Scan for the cell matching the given text and deliver its [X, Y] coordinate at center. 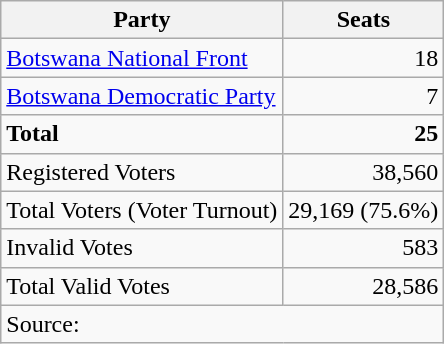
Total Voters (Voter Turnout) [142, 210]
Invalid Votes [142, 248]
Total Valid Votes [142, 286]
Total [142, 134]
Source: [222, 324]
25 [364, 134]
18 [364, 58]
Botswana National Front [142, 58]
Botswana Democratic Party [142, 96]
583 [364, 248]
7 [364, 96]
38,560 [364, 172]
29,169 (75.6%) [364, 210]
Seats [364, 20]
28,586 [364, 286]
Party [142, 20]
Registered Voters [142, 172]
